From the cell containing the given text, extract its center point as (X, Y) coordinate. 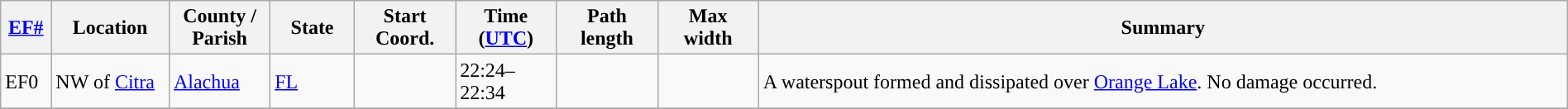
Alachua (219, 81)
EF0 (26, 81)
FL (313, 81)
EF# (26, 28)
Start Coord. (404, 28)
NW of Citra (111, 81)
Path length (607, 28)
Time (UTC) (506, 28)
A waterspout formed and dissipated over Orange Lake. No damage occurred. (1163, 81)
County / Parish (219, 28)
22:24–22:34 (506, 81)
Max width (708, 28)
Summary (1163, 28)
State (313, 28)
Location (111, 28)
